Detect which cell encompasses the target text, then output its [X, Y] center coordinate. 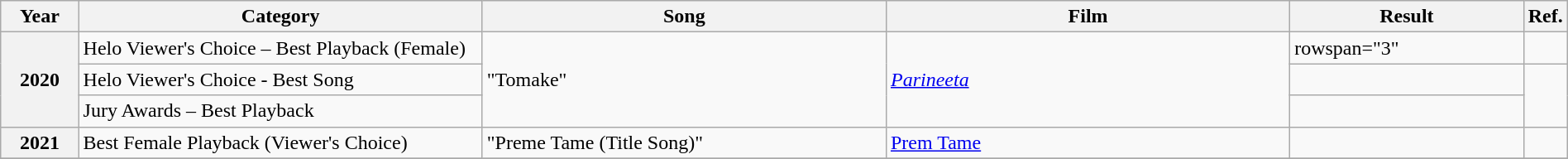
Helo Viewer's Choice - Best Song [280, 79]
"Tomake" [684, 79]
Ref. [1545, 17]
2021 [40, 142]
rowspan="3" [1407, 48]
Prem Tame [1088, 142]
Parineeta [1088, 79]
Helo Viewer's Choice – Best Playback (Female) [280, 48]
Jury Awards – Best Playback [280, 111]
Category [280, 17]
Film [1088, 17]
Song [684, 17]
2020 [40, 79]
"Preme Tame (Title Song)" [684, 142]
Best Female Playback (Viewer's Choice) [280, 142]
Year [40, 17]
Result [1407, 17]
